Output the [X, Y] coordinate of the center of the cell containing the given text.  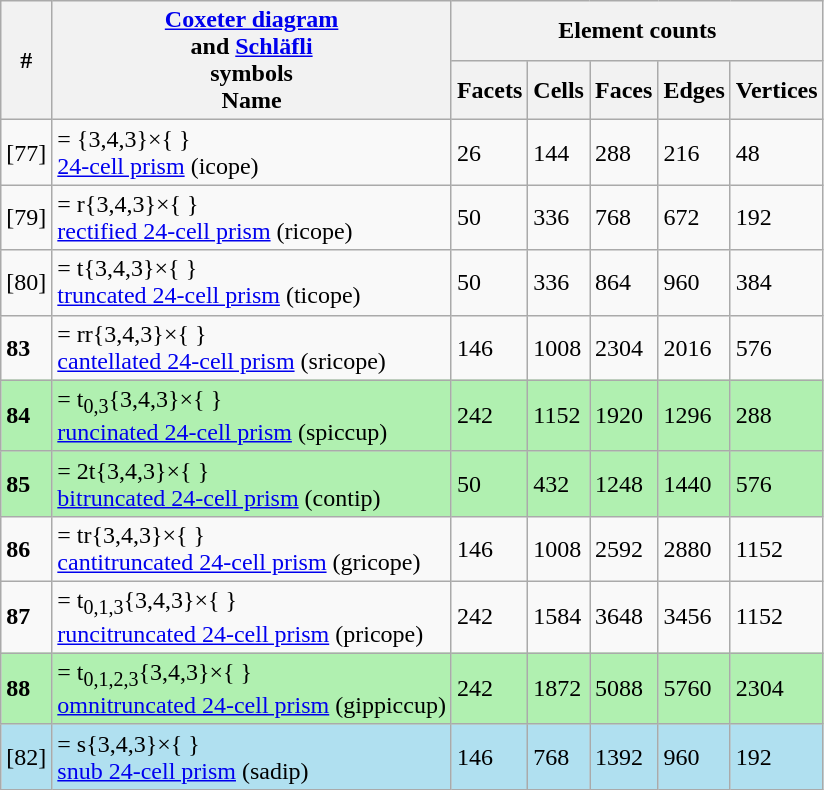
5088 [624, 688]
Faces [624, 90]
[77] [26, 152]
84 [26, 416]
144 [559, 152]
1440 [694, 484]
2880 [694, 548]
Coxeter diagram and SchläflisymbolsName [252, 60]
= t{3,4,3}×{ }truncated 24-cell prism (ticope) [252, 282]
5760 [694, 688]
3456 [694, 618]
= s{3,4,3}×{ }snub 24-cell prism (sadip) [252, 756]
432 [559, 484]
48 [776, 152]
1248 [624, 484]
Element counts [637, 31]
1584 [559, 618]
= {3,4,3}×{ }24-cell prism (icope) [252, 152]
86 [26, 548]
88 [26, 688]
= 2t{3,4,3}×{ } bitruncated 24-cell prism (contip) [252, 484]
1296 [694, 416]
87 [26, 618]
216 [694, 152]
# [26, 60]
2592 [624, 548]
= tr{3,4,3}×{ }cantitruncated 24-cell prism (gricope) [252, 548]
26 [489, 152]
83 [26, 348]
= t0,1,3{3,4,3}×{ }runcitruncated 24-cell prism (pricope) [252, 618]
2016 [694, 348]
[79] [26, 218]
Cells [559, 90]
1392 [624, 756]
3648 [624, 618]
1920 [624, 416]
1872 [559, 688]
Edges [694, 90]
Vertices [776, 90]
= t0,3{3,4,3}×{ }runcinated 24-cell prism (spiccup) [252, 416]
= r{3,4,3}×{ }rectified 24-cell prism (ricope) [252, 218]
85 [26, 484]
Facets [489, 90]
[82] [26, 756]
384 [776, 282]
864 [624, 282]
= t0,1,2,3{3,4,3}×{ } omnitruncated 24-cell prism (gippiccup) [252, 688]
= rr{3,4,3}×{ }cantellated 24-cell prism (sricope) [252, 348]
[80] [26, 282]
672 [694, 218]
